Detect which cell encompasses the target text, then output its (X, Y) center coordinate. 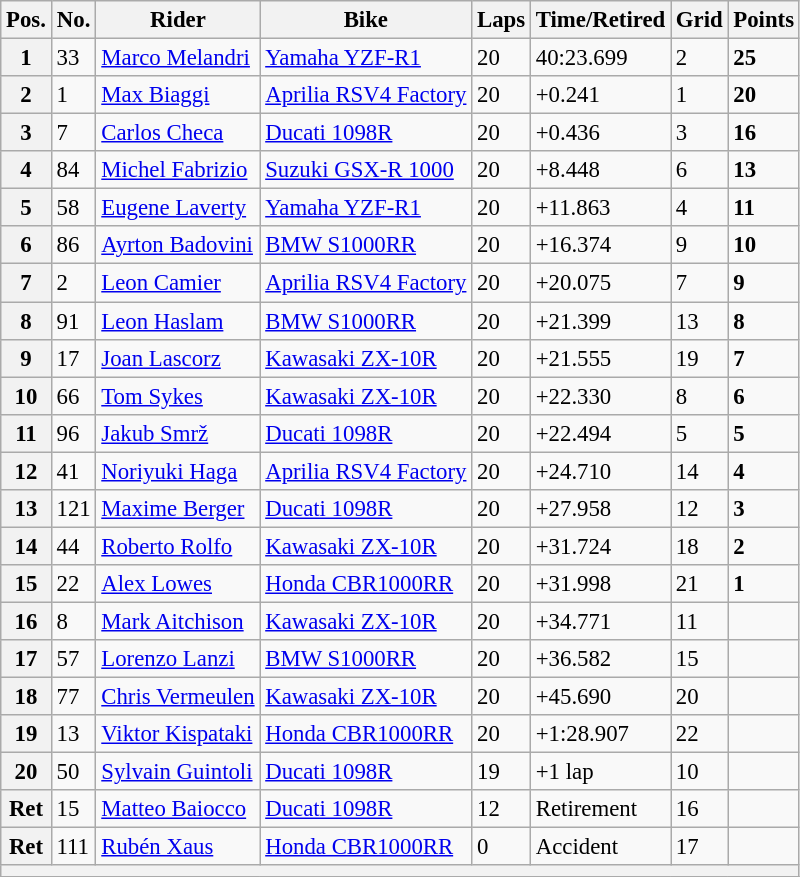
+31.724 (600, 546)
+0.241 (600, 95)
21 (700, 584)
121 (74, 509)
+21.555 (600, 358)
+8.448 (600, 170)
+36.582 (600, 659)
Alex Lowes (178, 584)
No. (74, 20)
91 (74, 321)
+34.771 (600, 621)
+1 lap (600, 772)
+45.690 (600, 697)
+21.399 (600, 321)
Carlos Checa (178, 133)
+27.958 (600, 509)
Leon Camier (178, 283)
Chris Vermeulen (178, 697)
Marco Melandri (178, 58)
+22.494 (600, 433)
Accident (600, 847)
Grid (700, 20)
Rider (178, 20)
Rubén Xaus (178, 847)
+31.998 (600, 584)
96 (74, 433)
111 (74, 847)
Time/Retired (600, 20)
+1:28.907 (600, 734)
+22.330 (600, 396)
Pos. (26, 20)
Viktor Kispataki (178, 734)
84 (74, 170)
+24.710 (600, 471)
33 (74, 58)
66 (74, 396)
Points (764, 20)
+11.863 (600, 208)
Leon Haslam (178, 321)
50 (74, 772)
77 (74, 697)
+20.075 (600, 283)
Eugene Laverty (178, 208)
Michel Fabrizio (178, 170)
Max Biaggi (178, 95)
Mark Aitchison (178, 621)
Sylvain Guintoli (178, 772)
Retirement (600, 809)
Maxime Berger (178, 509)
Joan Lascorz (178, 358)
+0.436 (600, 133)
Lorenzo Lanzi (178, 659)
Suzuki GSX-R 1000 (366, 170)
57 (74, 659)
25 (764, 58)
+16.374 (600, 245)
Tom Sykes (178, 396)
86 (74, 245)
0 (502, 847)
44 (74, 546)
Ayrton Badovini (178, 245)
Jakub Smrž (178, 433)
Noriyuki Haga (178, 471)
Matteo Baiocco (178, 809)
58 (74, 208)
40:23.699 (600, 58)
Laps (502, 20)
Bike (366, 20)
41 (74, 471)
Roberto Rolfo (178, 546)
